Find where the given text appears and provide that cell's center as [x, y] coordinate. 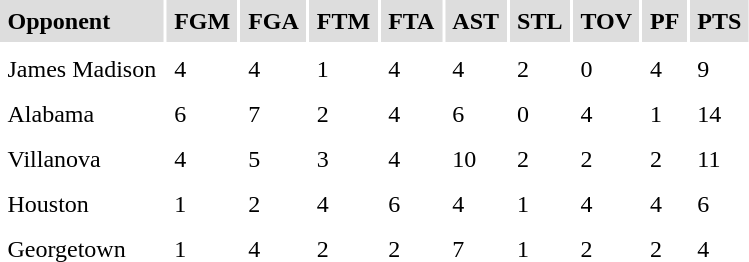
AST [476, 21]
5 [274, 159]
FGM [202, 21]
3 [343, 159]
Opponent [82, 21]
James Madison [82, 69]
14 [720, 114]
TOV [606, 21]
7 [274, 114]
Villanova [82, 159]
Alabama [82, 114]
Houston [82, 204]
FGA [274, 21]
PTS [720, 21]
10 [476, 159]
FTA [412, 21]
PF [665, 21]
9 [720, 69]
FTM [343, 21]
STL [540, 21]
11 [720, 159]
